Return the [x, y] coordinate for the center point of the cell that contains the specified text.  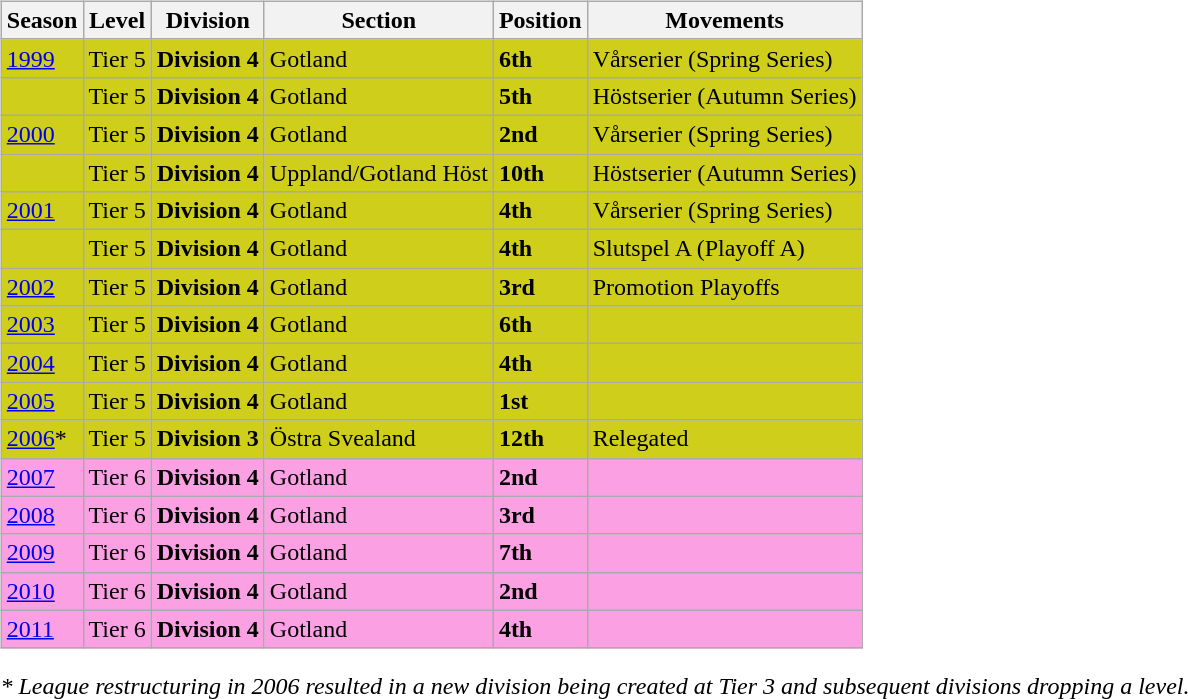
Östra Svealand [378, 439]
2002 [42, 287]
Division [208, 20]
2009 [42, 553]
Movements [724, 20]
1st [540, 401]
Position [540, 20]
Uppland/Gotland Höst [378, 173]
Section [378, 20]
Relegated [724, 439]
10th [540, 173]
Season [42, 20]
Level [117, 20]
Promotion Playoffs [724, 287]
12th [540, 439]
2006* [42, 439]
2007 [42, 477]
2001 [42, 211]
2000 [42, 134]
2003 [42, 325]
2005 [42, 401]
Slutspel A (Playoff A) [724, 249]
2008 [42, 515]
2011 [42, 629]
2010 [42, 591]
Division 3 [208, 439]
7th [540, 553]
5th [540, 96]
1999 [42, 58]
2004 [42, 363]
